Pinpoint the cell where the given text exists, returning its [x, y] midpoint coordinate. 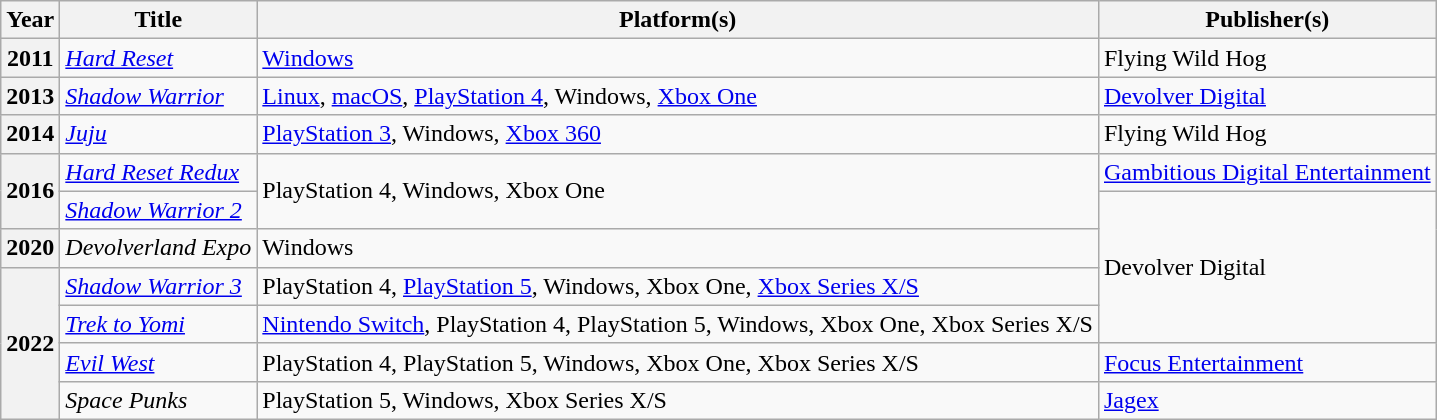
Title [158, 20]
2022 [30, 343]
PlayStation 5, Windows, Xbox Series X/S [678, 400]
Space Punks [158, 400]
PlayStation 3, Windows, Xbox 360 [678, 134]
Trek to Yomi [158, 324]
Platform(s) [678, 20]
Evil West [158, 362]
Hard Reset Redux [158, 172]
Nintendo Switch, PlayStation 4, PlayStation 5, Windows, Xbox One, Xbox Series X/S [678, 324]
Jagex [1267, 400]
Shadow Warrior 2 [158, 210]
Shadow Warrior [158, 96]
Hard Reset [158, 58]
Devolverland Expo [158, 248]
Shadow Warrior 3 [158, 286]
PlayStation 4, Windows, Xbox One [678, 191]
Year [30, 20]
2011 [30, 58]
2016 [30, 191]
Focus Entertainment [1267, 362]
2020 [30, 248]
Publisher(s) [1267, 20]
2013 [30, 96]
Linux, macOS, PlayStation 4, Windows, Xbox One [678, 96]
2014 [30, 134]
Juju [158, 134]
Gambitious Digital Entertainment [1267, 172]
